Determine the (x, y) coordinate at the center of the cell enclosing the given text.  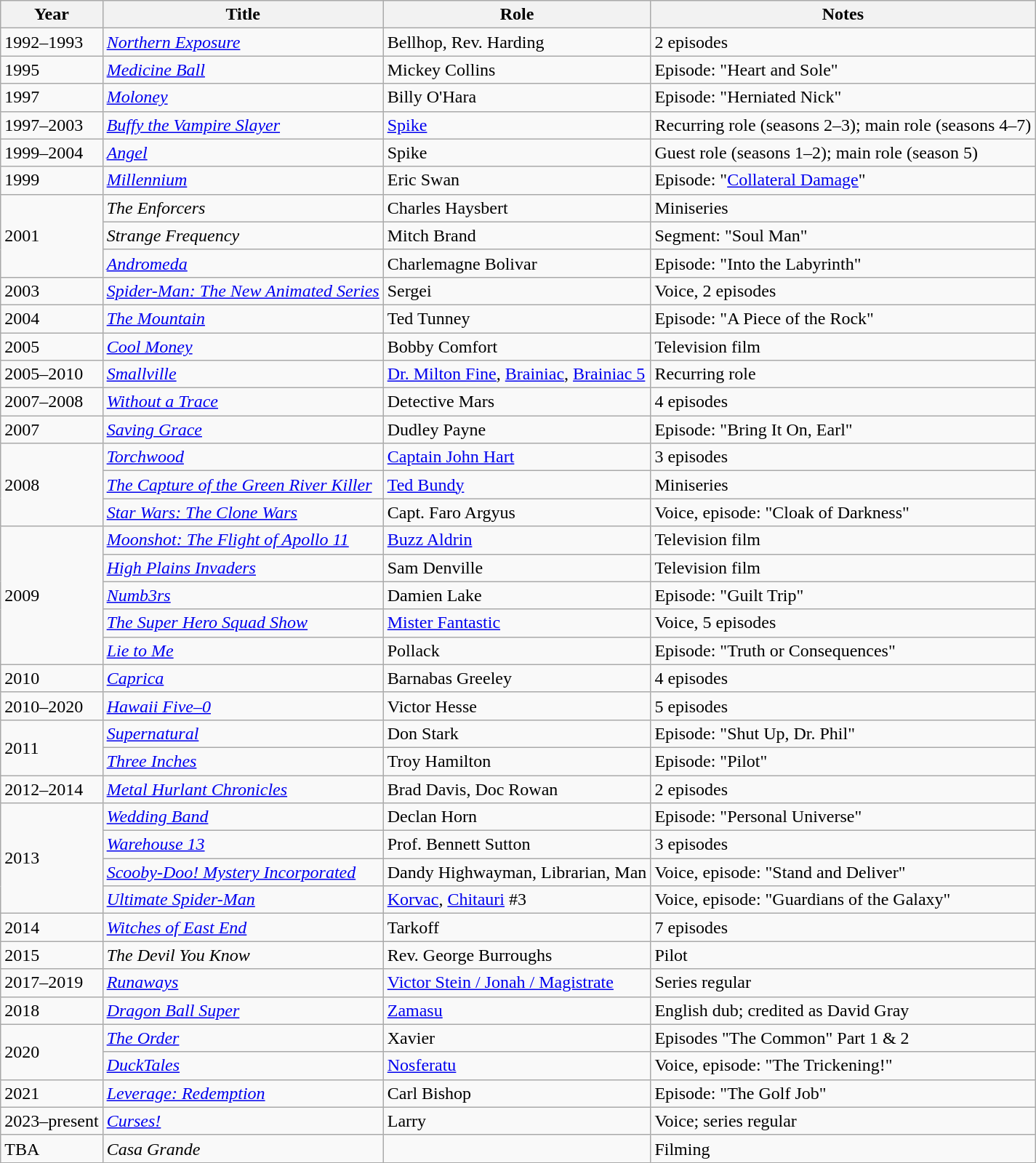
Andromeda (243, 263)
The Mountain (243, 318)
Voice, episode: "The Trickening!" (843, 1066)
Notes (843, 15)
Billy O'Hara (517, 97)
Korvac, Chitauri #3 (517, 900)
Moonshot: The Flight of Apollo 11 (243, 540)
English dub; credited as David Gray (843, 1010)
Star Wars: The Clone Wars (243, 512)
Northern Exposure (243, 42)
Mitch Brand (517, 236)
Ted Tunney (517, 318)
Three Inches (243, 761)
Year (52, 15)
1992–1993 (52, 42)
Episode: "Truth or Consequences" (843, 651)
The Order (243, 1038)
Buzz Aldrin (517, 540)
1999 (52, 180)
Voice, episode: "Stand and Deliver" (843, 872)
Dudley Payne (517, 430)
Victor Hesse (517, 706)
Declan Horn (517, 817)
The Capture of the Green River Killer (243, 485)
DuckTales (243, 1066)
2003 (52, 291)
Recurring role (843, 374)
Supernatural (243, 733)
Wedding Band (243, 817)
Episode: "Pilot" (843, 761)
Voice, episode: "Guardians of the Galaxy" (843, 900)
Witches of East End (243, 927)
Guest role (seasons 1–2); main role (season 5) (843, 153)
Leverage: Redemption (243, 1093)
Millennium (243, 180)
2020 (52, 1052)
2013 (52, 858)
Capt. Faro Argyus (517, 512)
Spider-Man: The New Animated Series (243, 291)
1997–2003 (52, 125)
Nosferatu (517, 1066)
Lie to Me (243, 651)
Numb3rs (243, 595)
Episode: "A Piece of the Rock" (843, 318)
2011 (52, 747)
Strange Frequency (243, 236)
Filming (843, 1148)
Metal Hurlant Chronicles (243, 789)
High Plains Invaders (243, 568)
Episode: "Into the Labyrinth" (843, 263)
Hawaii Five–0 (243, 706)
TBA (52, 1148)
7 episodes (843, 927)
Damien Lake (517, 595)
Detective Mars (517, 402)
Episode: "Guilt Trip" (843, 595)
Charles Haysbert (517, 208)
Smallville (243, 374)
Carl Bishop (517, 1093)
Eric Swan (517, 180)
Voice, 2 episodes (843, 291)
2014 (52, 927)
Torchwood (243, 457)
Larry (517, 1121)
Ultimate Spider-Man (243, 900)
Recurring role (seasons 2–3); main role (seasons 4–7) (843, 125)
2017–2019 (52, 983)
Ted Bundy (517, 485)
Scooby-Doo! Mystery Incorporated (243, 872)
2007 (52, 430)
The Super Hero Squad Show (243, 623)
Curses! (243, 1121)
Captain John Hart (517, 457)
Runaways (243, 983)
Episodes "The Common" Part 1 & 2 (843, 1038)
Voice, 5 episodes (843, 623)
Without a Trace (243, 402)
Sam Denville (517, 568)
Tarkoff (517, 927)
Pilot (843, 955)
2012–2014 (52, 789)
Moloney (243, 97)
Casa Grande (243, 1148)
2010 (52, 678)
Sergei (517, 291)
Mickey Collins (517, 70)
2004 (52, 318)
2023–present (52, 1121)
Charlemagne Bolivar (517, 263)
2001 (52, 236)
Dandy Highwayman, Librarian, Man (517, 872)
2010–2020 (52, 706)
Prof. Bennett Sutton (517, 845)
Episode: "The Golf Job" (843, 1093)
1999–2004 (52, 153)
Bobby Comfort (517, 347)
Voice, episode: "Cloak of Darkness" (843, 512)
Bellhop, Rev. Harding (517, 42)
Barnabas Greeley (517, 678)
1997 (52, 97)
2005–2010 (52, 374)
Mister Fantastic (517, 623)
Pollack (517, 651)
Segment: "Soul Man" (843, 236)
Saving Grace (243, 430)
2015 (52, 955)
Episode: "Heart and Sole" (843, 70)
Zamasu (517, 1010)
Caprica (243, 678)
2007–2008 (52, 402)
2005 (52, 347)
Role (517, 15)
1995 (52, 70)
Episode: "Shut Up, Dr. Phil" (843, 733)
Victor Stein / Jonah / Magistrate (517, 983)
Episode: "Bring It On, Earl" (843, 430)
Episode: "Personal Universe" (843, 817)
5 episodes (843, 706)
2018 (52, 1010)
Dragon Ball Super (243, 1010)
2021 (52, 1093)
Episode: "Collateral Damage" (843, 180)
Rev. George Burroughs (517, 955)
Title (243, 15)
Episode: "Herniated Nick" (843, 97)
The Enforcers (243, 208)
Dr. Milton Fine, Brainiac, Brainiac 5 (517, 374)
Don Stark (517, 733)
2009 (52, 595)
Series regular (843, 983)
Cool Money (243, 347)
Brad Davis, Doc Rowan (517, 789)
Medicine Ball (243, 70)
Buffy the Vampire Slayer (243, 125)
Xavier (517, 1038)
The Devil You Know (243, 955)
Warehouse 13 (243, 845)
2008 (52, 485)
Voice; series regular (843, 1121)
Angel (243, 153)
Troy Hamilton (517, 761)
